Return the (X, Y) coordinate for the center point of the cell that contains the specified text.  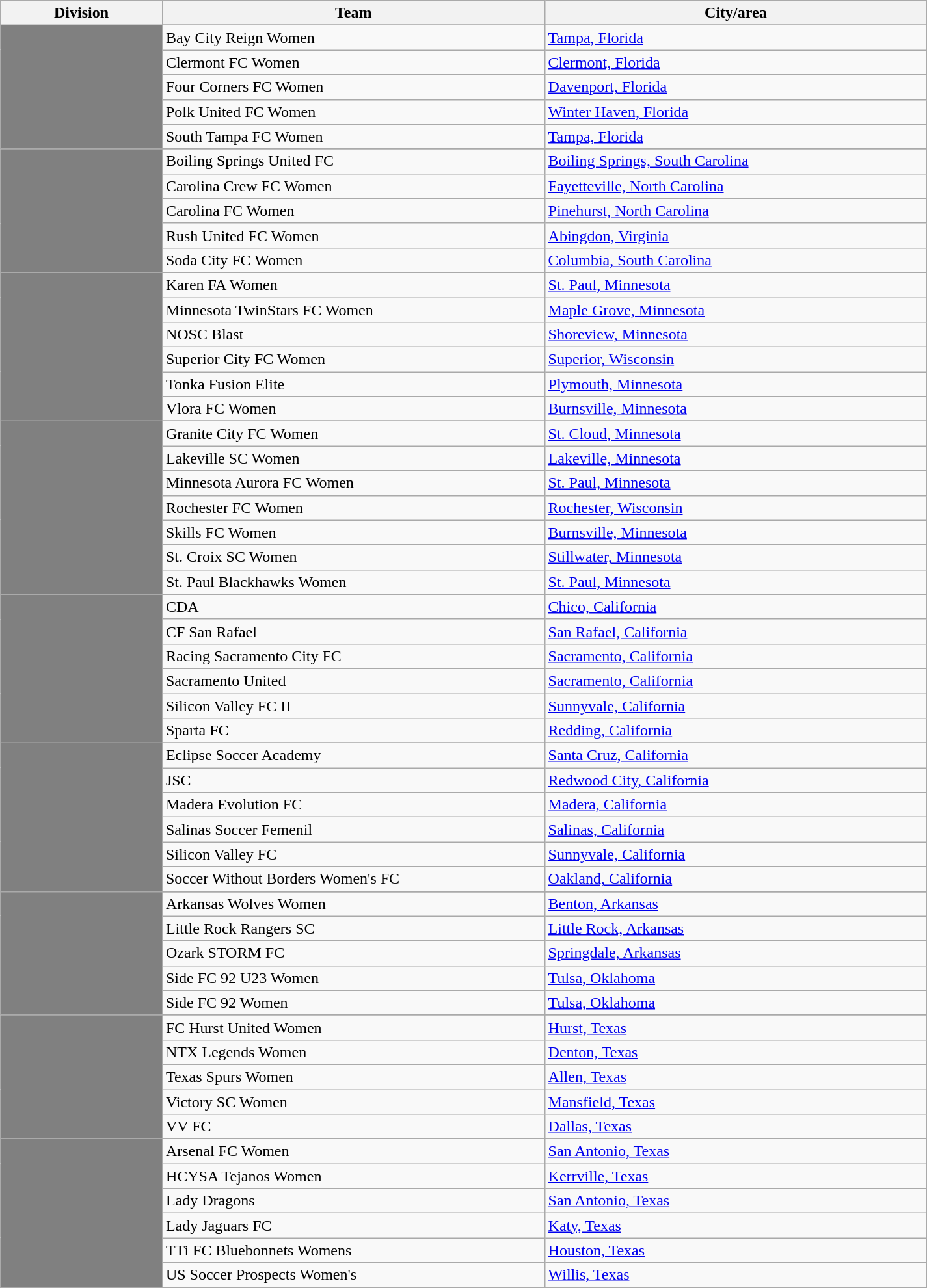
Salinas, California (736, 830)
FC Hurst United Women (353, 1027)
Superior, Wisconsin (736, 360)
Redding, California (736, 731)
South Tampa FC Women (353, 137)
Salinas Soccer Femenil (353, 830)
Rochester, Wisconsin (736, 508)
Minnesota TwinStars FC Women (353, 310)
JSC (353, 780)
Oakland, California (736, 879)
Soccer Without Borders Women's FC (353, 879)
Silicon Valley FC (353, 854)
Karen FA Women (353, 285)
Rochester FC Women (353, 508)
Racing Sacramento City FC (353, 656)
San Rafael, California (736, 631)
Madera Evolution FC (353, 805)
Springdale, Arkansas (736, 953)
Sacramento United (353, 681)
Dallas, Texas (736, 1127)
Side FC 92 Women (353, 1003)
Victory SC Women (353, 1102)
Division (82, 13)
City/area (736, 13)
Rush United FC Women (353, 235)
Arsenal FC Women (353, 1151)
St. Cloud, Minnesota (736, 434)
Hurst, Texas (736, 1027)
CDA (353, 607)
Santa Cruz, California (736, 756)
TTi FC Bluebonnets Womens (353, 1250)
Sparta FC (353, 731)
Ozark STORM FC (353, 953)
Team (353, 13)
Allen, Texas (736, 1077)
Four Corners FC Women (353, 87)
Carolina FC Women (353, 211)
Madera, California (736, 805)
Redwood City, California (736, 780)
Soda City FC Women (353, 260)
US Soccer Prospects Women's (353, 1275)
Little Rock Rangers SC (353, 928)
NTX Legends Women (353, 1052)
Texas Spurs Women (353, 1077)
Boiling Springs United FC (353, 161)
Clermont FC Women (353, 62)
Arkansas Wolves Women (353, 904)
Skills FC Women (353, 532)
Plymouth, Minnesota (736, 384)
Stillwater, Minnesota (736, 557)
Houston, Texas (736, 1250)
Granite City FC Women (353, 434)
Chico, California (736, 607)
Lady Dragons (353, 1201)
Davenport, Florida (736, 87)
Fayetteville, North Carolina (736, 186)
Clermont, Florida (736, 62)
Benton, Arkansas (736, 904)
Polk United FC Women (353, 112)
St. Paul Blackhawks Women (353, 582)
Boiling Springs, South Carolina (736, 161)
Maple Grove, Minnesota (736, 310)
Denton, Texas (736, 1052)
HCYSA Tejanos Women (353, 1176)
Lakeville SC Women (353, 458)
Lakeville, Minnesota (736, 458)
St. Croix SC Women (353, 557)
Shoreview, Minnesota (736, 335)
Side FC 92 U23 Women (353, 978)
Vlora FC Women (353, 409)
NOSC Blast (353, 335)
VV FC (353, 1127)
CF San Rafael (353, 631)
Silicon Valley FC II (353, 705)
Tonka Fusion Elite (353, 384)
Lady Jaguars FC (353, 1226)
Kerrville, Texas (736, 1176)
Eclipse Soccer Academy (353, 756)
Abingdon, Virginia (736, 235)
Winter Haven, Florida (736, 112)
Katy, Texas (736, 1226)
Pinehurst, North Carolina (736, 211)
Superior City FC Women (353, 360)
Carolina Crew FC Women (353, 186)
Minnesota Aurora FC Women (353, 483)
Mansfield, Texas (736, 1102)
Willis, Texas (736, 1275)
Bay City Reign Women (353, 38)
Little Rock, Arkansas (736, 928)
Columbia, South Carolina (736, 260)
